Locate the cell with the specified text and output its (x, y) center coordinate. 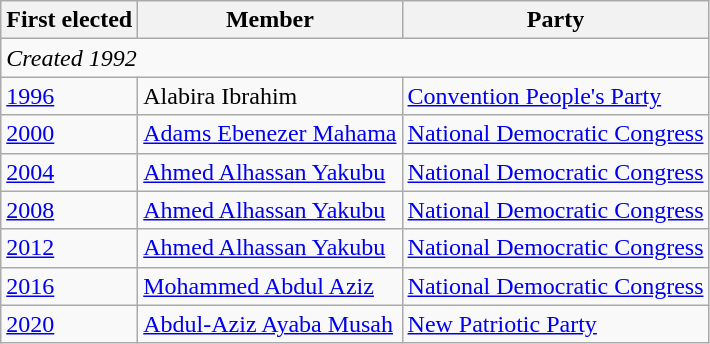
Convention People's Party (556, 96)
Member (270, 20)
2000 (70, 134)
Created 1992 (355, 58)
Abdul-Aziz Ayaba Musah (270, 324)
2012 (70, 248)
2008 (70, 210)
Alabira Ibrahim (270, 96)
Mohammed Abdul Aziz (270, 286)
2016 (70, 286)
New Patriotic Party (556, 324)
2004 (70, 172)
1996 (70, 96)
First elected (70, 20)
Party (556, 20)
Adams Ebenezer Mahama (270, 134)
2020 (70, 324)
